Return the [X, Y] coordinate for the center point of the cell that contains the specified text.  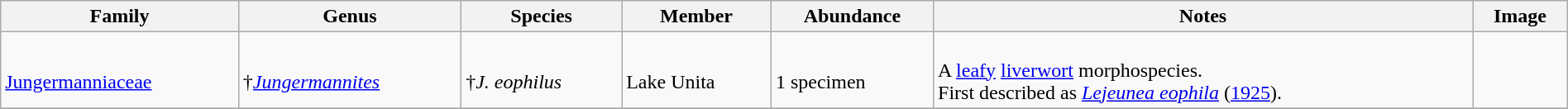
A leafy liverwort morphospecies.First described as Lejeunea eophila (1925). [1203, 70]
1 specimen [852, 70]
Lake Unita [696, 70]
†J. eophilus [542, 70]
Abundance [852, 17]
Species [542, 17]
Image [1520, 17]
Notes [1203, 17]
Jungermanniaceae [120, 70]
Genus [349, 17]
†Jungermannites [349, 70]
Member [696, 17]
Family [120, 17]
